Pinpoint the cell where the given text exists, returning its (X, Y) midpoint coordinate. 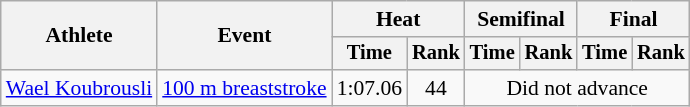
44 (436, 88)
Wael Koubrousli (79, 88)
Did not advance (578, 88)
1:07.06 (370, 88)
Heat (398, 19)
Athlete (79, 36)
Event (244, 36)
Final (633, 19)
Semifinal (521, 19)
100 m breaststroke (244, 88)
